For the text-containing cell, return its midpoint in [x, y] coordinate format. 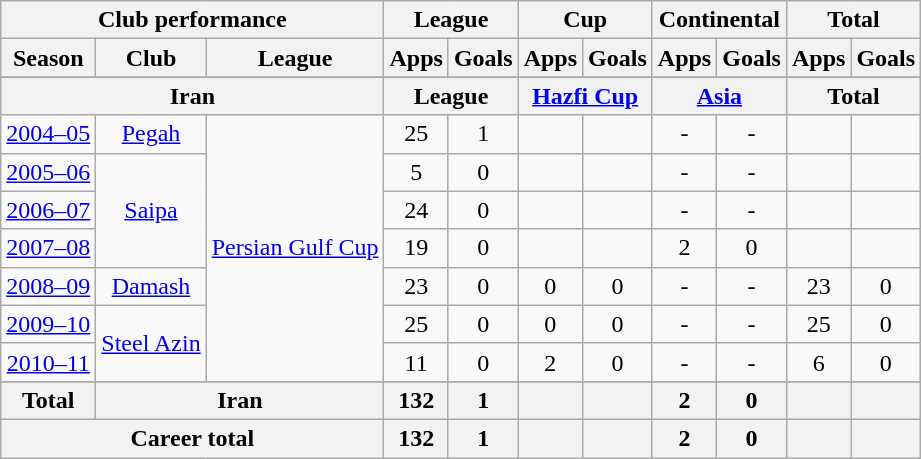
Season [48, 58]
2010–11 [48, 362]
11 [416, 362]
Steel Azin [151, 343]
19 [416, 248]
Saipa [151, 210]
Career total [192, 438]
24 [416, 210]
Persian Gulf Cup [295, 248]
2004–05 [48, 134]
Cup [585, 20]
6 [818, 362]
Continental [719, 20]
2007–08 [48, 248]
Club [151, 58]
2008–09 [48, 286]
Pegah [151, 134]
2006–07 [48, 210]
Club performance [192, 20]
Hazfi Cup [585, 96]
2005–06 [48, 172]
5 [416, 172]
2009–10 [48, 324]
Damash [151, 286]
Asia [719, 96]
